Capture the cell that displays the provided text and extract its (X, Y) central coordinate. 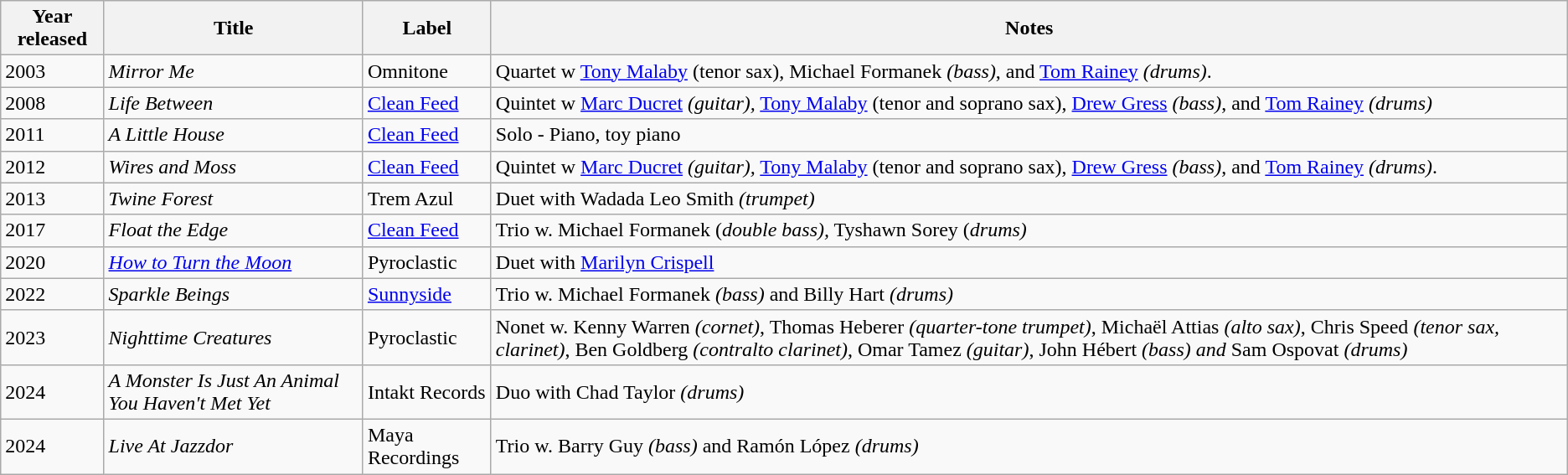
Quartet w Tony Malaby (tenor sax), Michael Formanek (bass), and Tom Rainey (drums). (1029, 71)
2022 (52, 294)
Sunnyside (427, 294)
Solo - Piano, toy piano (1029, 135)
Life Between (233, 103)
How to Turn the Moon (233, 262)
A Monster Is Just An Animal You Haven't Met Yet (233, 392)
Wires and Moss (233, 167)
Notes (1029, 28)
Year released (52, 28)
Quintet w Marc Ducret (guitar), Tony Malaby (tenor and soprano sax), Drew Gress (bass), and Tom Rainey (drums) (1029, 103)
Sparkle Beings (233, 294)
Mirror Me (233, 71)
Nighttime Creatures (233, 337)
2023 (52, 337)
Twine Forest (233, 199)
Quintet w Marc Ducret (guitar), Tony Malaby (tenor and soprano sax), Drew Gress (bass), and Tom Rainey (drums). (1029, 167)
Intakt Records (427, 392)
Duo with Chad Taylor (drums) (1029, 392)
Trio w. Barry Guy (bass) and Ramón López (drums) (1029, 446)
Maya Recordings (427, 446)
2003 (52, 71)
2012 (52, 167)
Trio w. Michael Formanek (bass) and Billy Hart (drums) (1029, 294)
2008 (52, 103)
Float the Edge (233, 230)
Live At Jazzdor (233, 446)
Trio w. Michael Formanek (double bass), Tyshawn Sorey (drums) (1029, 230)
Label (427, 28)
Duet with Marilyn Crispell (1029, 262)
2013 (52, 199)
Trem Azul (427, 199)
A Little House (233, 135)
2011 (52, 135)
2020 (52, 262)
Title (233, 28)
Omnitone (427, 71)
Duet with Wadada Leo Smith (trumpet) (1029, 199)
2017 (52, 230)
